Identify which cell holds the provided text, then report its [x, y] central coordinate. 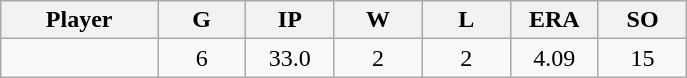
15 [642, 58]
4.09 [554, 58]
IP [290, 20]
6 [202, 58]
W [378, 20]
SO [642, 20]
G [202, 20]
ERA [554, 20]
Player [80, 20]
L [466, 20]
33.0 [290, 58]
